Scan for the cell matching the given text and deliver its (x, y) coordinate at center. 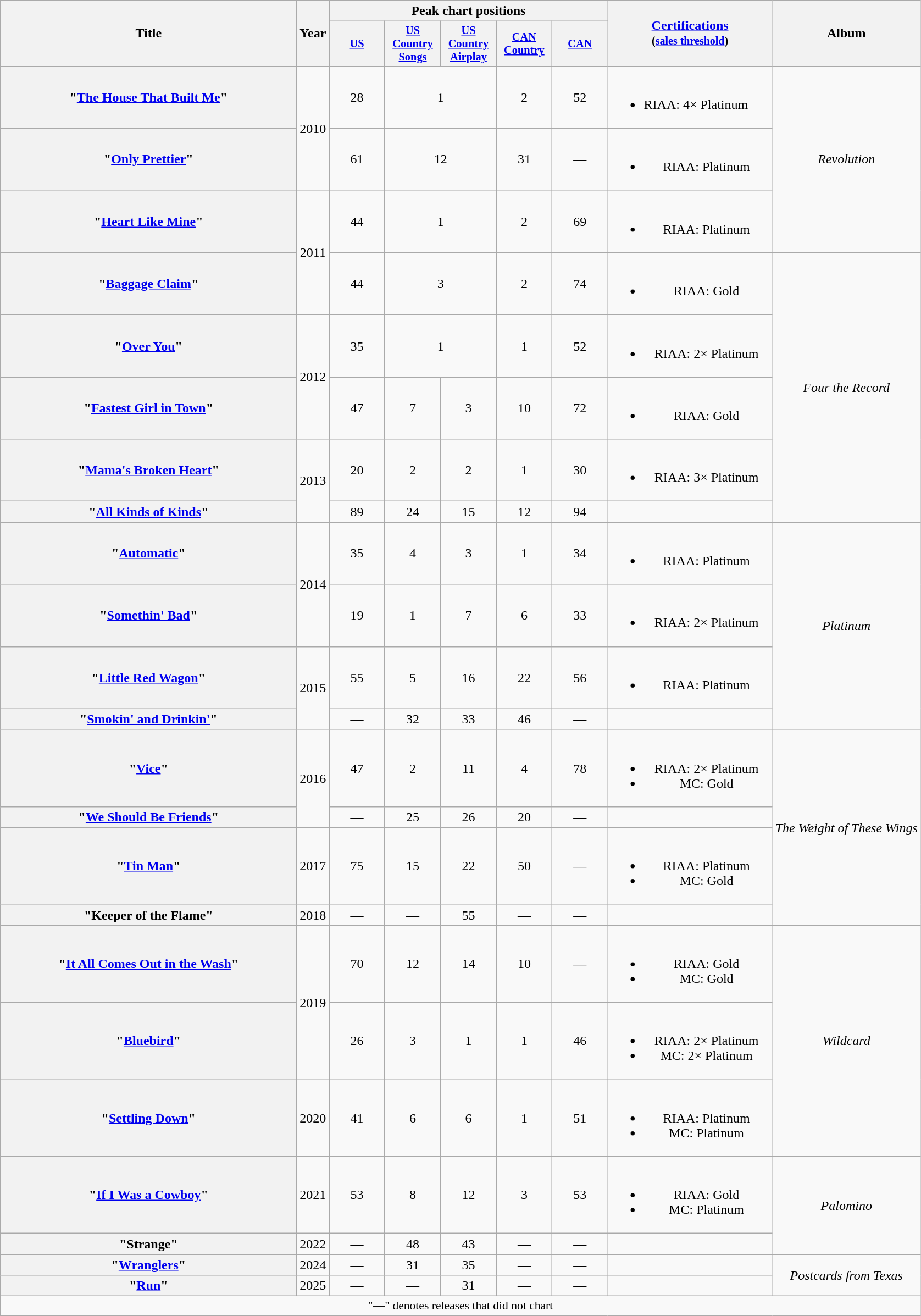
2011 (313, 253)
"Vice" (148, 768)
2014 (313, 584)
74 (580, 284)
Wildcard (846, 1041)
"Run" (148, 1286)
25 (412, 817)
"It All Comes Out in the Wash" (148, 964)
US Country Songs (412, 44)
56 (580, 677)
RIAA: 4× Platinum (690, 97)
RIAA: 2× PlatinumMC: 2× Platinum (690, 1041)
32 (412, 719)
"All Kinds of Kinds" (148, 512)
RIAA: 2× PlatinumMC: Gold (690, 768)
"Fastest Girl in Town" (148, 408)
"Settling Down" (148, 1118)
US (357, 44)
14 (468, 964)
2025 (313, 1286)
Platinum (846, 626)
US Country Airplay (468, 44)
2013 (313, 480)
"Wranglers" (148, 1265)
RIAA: GoldMC: Gold (690, 964)
2024 (313, 1265)
75 (357, 866)
"Keeper of the Flame" (148, 915)
Palomino (846, 1206)
RIAA: GoldMC: Platinum (690, 1195)
11 (468, 768)
"Smokin' and Drinkin'" (148, 719)
89 (357, 512)
RIAA: 3× Platinum (690, 471)
70 (357, 964)
"Little Red Wagon" (148, 677)
CAN Country (524, 44)
28 (357, 97)
2016 (313, 778)
"Somethin' Bad" (148, 616)
24 (412, 512)
Peak chart positions (468, 11)
The Weight of These Wings (846, 827)
"If I Was a Cowboy" (148, 1195)
"—" denotes releases that did not chart (460, 1306)
2019 (313, 1002)
41 (357, 1118)
94 (580, 512)
2015 (313, 688)
"We Should Be Friends" (148, 817)
51 (580, 1118)
78 (580, 768)
"Mama's Broken Heart" (148, 471)
"Baggage Claim" (148, 284)
8 (412, 1195)
RIAA: PlatinumMC: Platinum (690, 1118)
61 (357, 159)
72 (580, 408)
"Tin Man" (148, 866)
19 (357, 616)
2010 (313, 128)
Title (148, 34)
2018 (313, 915)
43 (468, 1244)
30 (580, 471)
2012 (313, 377)
69 (580, 222)
50 (524, 866)
Postcards from Texas (846, 1275)
2017 (313, 866)
Certifications(sales threshold) (690, 34)
Revolution (846, 159)
34 (580, 553)
CAN (580, 44)
"Automatic" (148, 553)
48 (412, 1244)
5 (412, 677)
Year (313, 34)
Four the Record (846, 388)
"The House That Built Me" (148, 97)
RIAA: PlatinumMC: Gold (690, 866)
2020 (313, 1118)
2022 (313, 1244)
"Only Prettier" (148, 159)
"Strange" (148, 1244)
"Over You" (148, 346)
"Heart Like Mine" (148, 222)
2021 (313, 1195)
"Bluebird" (148, 1041)
Album (846, 34)
16 (468, 677)
